Detect which cell encompasses the target text, then output its (x, y) center coordinate. 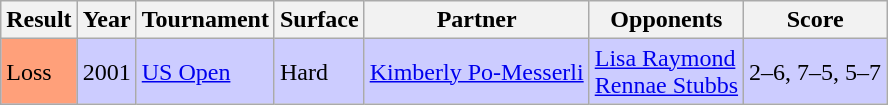
Score (816, 20)
Lisa Raymond Rennae Stubbs (666, 72)
US Open (205, 72)
Partner (476, 20)
Result (39, 20)
Loss (39, 72)
Kimberly Po-Messerli (476, 72)
Surface (319, 20)
Opponents (666, 20)
Hard (319, 72)
2001 (106, 72)
Year (106, 20)
Tournament (205, 20)
2–6, 7–5, 5–7 (816, 72)
